Provide the [X, Y] coordinate of the cell's center where the given text is located.  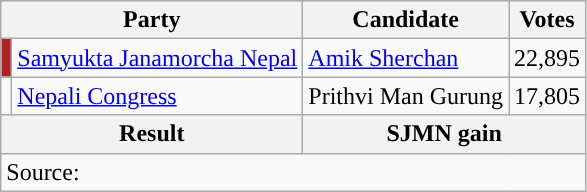
SJMN gain [444, 134]
22,895 [548, 58]
Prithvi Man Gurung [406, 96]
Amik Sherchan [406, 58]
Samyukta Janamorcha Nepal [158, 58]
Result [152, 134]
Party [152, 20]
17,805 [548, 96]
Nepali Congress [158, 96]
Source: [294, 172]
Candidate [406, 20]
Votes [548, 20]
